From the cell containing the given text, extract its center point as [X, Y] coordinate. 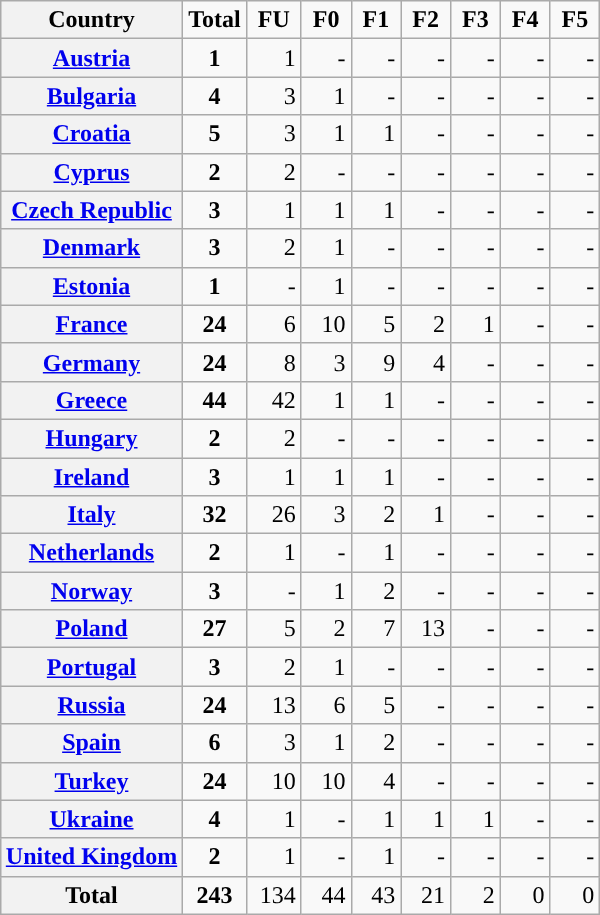
FU [274, 20]
Ukraine [91, 819]
Germany [91, 362]
F4 [525, 20]
Spain [91, 743]
42 [274, 400]
Poland [91, 629]
Estonia [91, 286]
26 [274, 515]
France [91, 324]
F3 [476, 20]
Austria [91, 58]
Country [91, 20]
43 [376, 895]
F0 [326, 20]
Bulgaria [91, 96]
Denmark [91, 248]
Portugal [91, 667]
8 [274, 362]
Cyprus [91, 172]
Italy [91, 515]
F1 [376, 20]
7 [376, 629]
Czech Republic [91, 210]
Turkey [91, 781]
F2 [426, 20]
32 [215, 515]
Ireland [91, 477]
United Kingdom [91, 857]
9 [376, 362]
27 [215, 629]
Russia [91, 705]
134 [274, 895]
F5 [575, 20]
21 [426, 895]
Croatia [91, 134]
Hungary [91, 438]
243 [215, 895]
Norway [91, 591]
Greece [91, 400]
Netherlands [91, 553]
